Locate the cell with the specified text and output its (x, y) center coordinate. 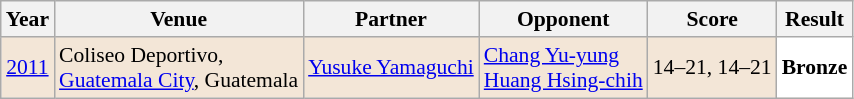
Coliseo Deportivo,Guatemala City, Guatemala (178, 68)
Year (28, 19)
Result (815, 19)
Bronze (815, 68)
14–21, 14–21 (712, 68)
Opponent (564, 19)
Partner (391, 19)
Venue (178, 19)
Yusuke Yamaguchi (391, 68)
2011 (28, 68)
Chang Yu-yung Huang Hsing-chih (564, 68)
Score (712, 19)
